Output the (X, Y) coordinate of the center of the cell containing the given text.  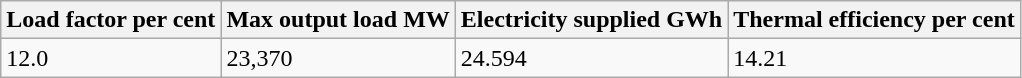
14.21 (874, 58)
Load factor per cent (111, 20)
Electricity supplied GWh (591, 20)
Max output load MW (338, 20)
24.594 (591, 58)
23,370 (338, 58)
Thermal efficiency per cent (874, 20)
12.0 (111, 58)
